Search for the cell housing the specified text and yield its (X, Y) center coordinate. 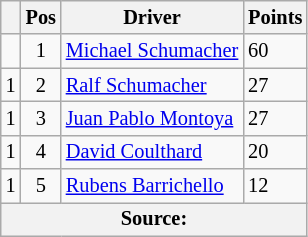
Michael Schumacher (152, 51)
Juan Pablo Montoya (152, 118)
Driver (152, 17)
Source: (154, 219)
2 (41, 85)
12 (275, 186)
Rubens Barrichello (152, 186)
David Coulthard (152, 152)
Ralf Schumacher (152, 85)
3 (41, 118)
Points (275, 17)
5 (41, 186)
4 (41, 152)
Pos (41, 17)
60 (275, 51)
20 (275, 152)
